Output the [x, y] coordinate of the center of the cell containing the given text.  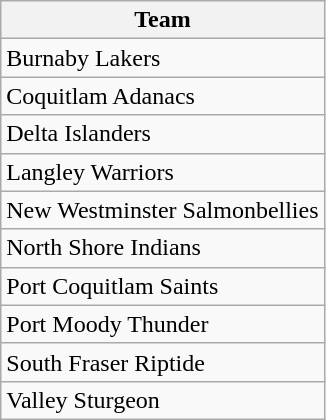
Delta Islanders [162, 134]
Coquitlam Adanacs [162, 96]
Langley Warriors [162, 172]
Team [162, 20]
Valley Sturgeon [162, 400]
Burnaby Lakers [162, 58]
North Shore Indians [162, 248]
South Fraser Riptide [162, 362]
New Westminster Salmonbellies [162, 210]
Port Moody Thunder [162, 324]
Port Coquitlam Saints [162, 286]
